Capture the cell that displays the provided text and extract its (x, y) central coordinate. 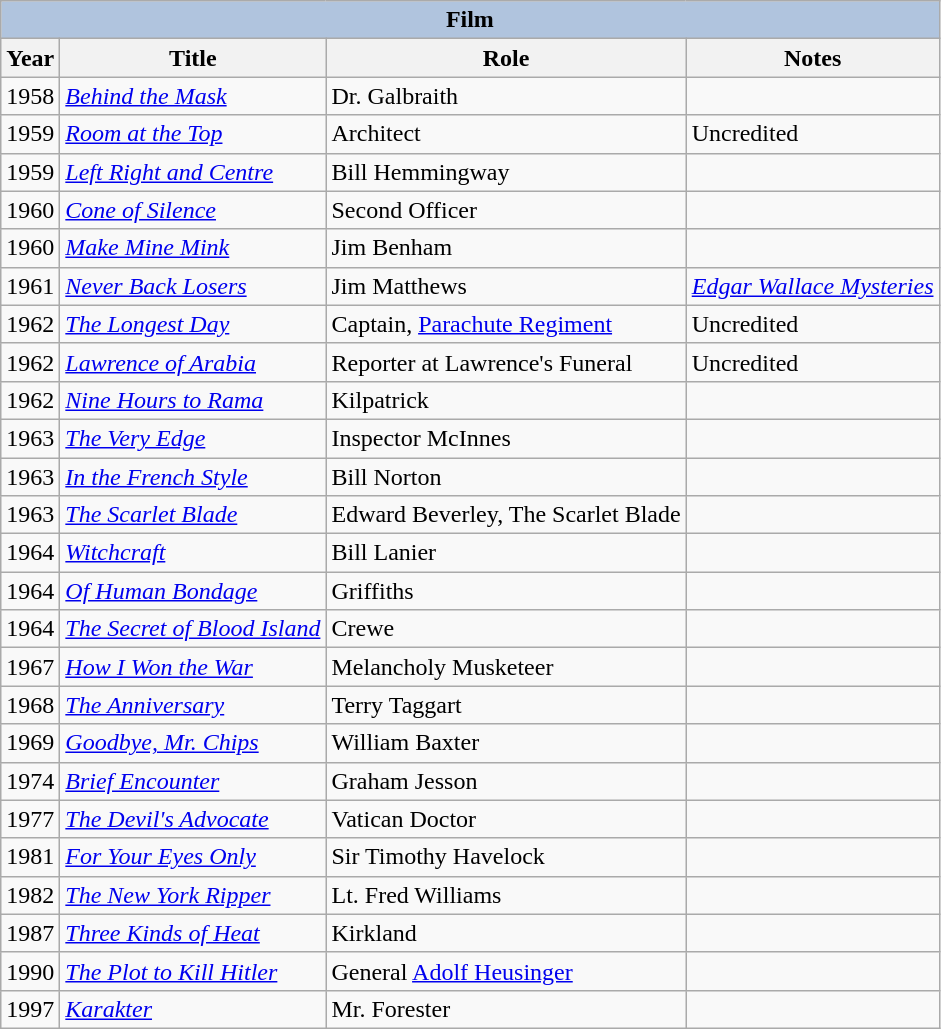
1969 (30, 743)
Bill Norton (506, 477)
Jim Matthews (506, 286)
In the French Style (193, 477)
Kirkland (506, 933)
General Adolf Heusinger (506, 971)
Inspector McInnes (506, 438)
Of Human Bondage (193, 591)
Second Officer (506, 210)
Left Right and Centre (193, 172)
The Plot to Kill Hitler (193, 971)
1981 (30, 857)
Kilpatrick (506, 400)
Nine Hours to Rama (193, 400)
Behind the Mask (193, 96)
Make Mine Mink (193, 248)
The Secret of Blood Island (193, 629)
Melancholy Musketeer (506, 667)
The Devil's Advocate (193, 819)
Edgar Wallace Mysteries (812, 286)
Crewe (506, 629)
William Baxter (506, 743)
Bill Lanier (506, 553)
Three Kinds of Heat (193, 933)
Edward Beverley, The Scarlet Blade (506, 515)
1977 (30, 819)
1968 (30, 705)
Dr. Galbraith (506, 96)
Reporter at Lawrence's Funeral (506, 362)
1997 (30, 1009)
The Longest Day (193, 324)
Year (30, 58)
Karakter (193, 1009)
For Your Eyes Only (193, 857)
The Anniversary (193, 705)
Terry Taggart (506, 705)
Witchcraft (193, 553)
Graham Jesson (506, 781)
Lawrence of Arabia (193, 362)
Brief Encounter (193, 781)
How I Won the War (193, 667)
The Scarlet Blade (193, 515)
Title (193, 58)
Vatican Doctor (506, 819)
Captain, Parachute Regiment (506, 324)
Cone of Silence (193, 210)
Goodbye, Mr. Chips (193, 743)
The New York Ripper (193, 895)
Film (470, 20)
The Very Edge (193, 438)
Architect (506, 134)
1958 (30, 96)
1987 (30, 933)
1967 (30, 667)
Bill Hemmingway (506, 172)
Room at the Top (193, 134)
1990 (30, 971)
Role (506, 58)
Griffiths (506, 591)
Never Back Losers (193, 286)
Notes (812, 58)
1982 (30, 895)
1961 (30, 286)
Mr. Forester (506, 1009)
Sir Timothy Havelock (506, 857)
1974 (30, 781)
Lt. Fred Williams (506, 895)
Jim Benham (506, 248)
